Provide the (x, y) coordinate of the cell's center where the given text is located.  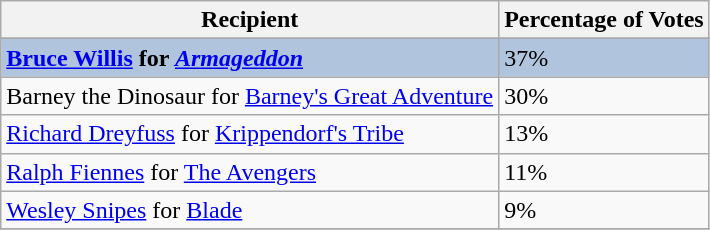
Recipient (250, 20)
37% (604, 58)
Ralph Fiennes for The Avengers (250, 172)
Richard Dreyfuss for Krippendorf's Tribe (250, 134)
9% (604, 210)
Barney the Dinosaur for Barney's Great Adventure (250, 96)
Bruce Willis for Armageddon (250, 58)
Wesley Snipes for Blade (250, 210)
30% (604, 96)
11% (604, 172)
Percentage of Votes (604, 20)
13% (604, 134)
